Determine the [x, y] coordinate at the center of the cell enclosing the given text.  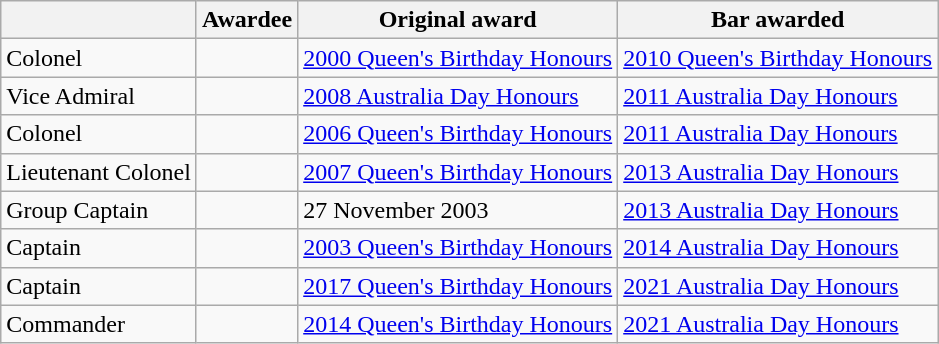
2017 Queen's Birthday Honours [458, 286]
Group Captain [99, 210]
2008 Australia Day Honours [458, 96]
Original award [458, 20]
Vice Admiral [99, 96]
27 November 2003 [458, 210]
2014 Queen's Birthday Honours [458, 324]
2000 Queen's Birthday Honours [458, 58]
Lieutenant Colonel [99, 172]
2006 Queen's Birthday Honours [458, 134]
2003 Queen's Birthday Honours [458, 248]
Bar awarded [778, 20]
Commander [99, 324]
Awardee [246, 20]
2010 Queen's Birthday Honours [778, 58]
2007 Queen's Birthday Honours [458, 172]
2014 Australia Day Honours [778, 248]
